Find where the given text appears and provide that cell's center as (X, Y) coordinate. 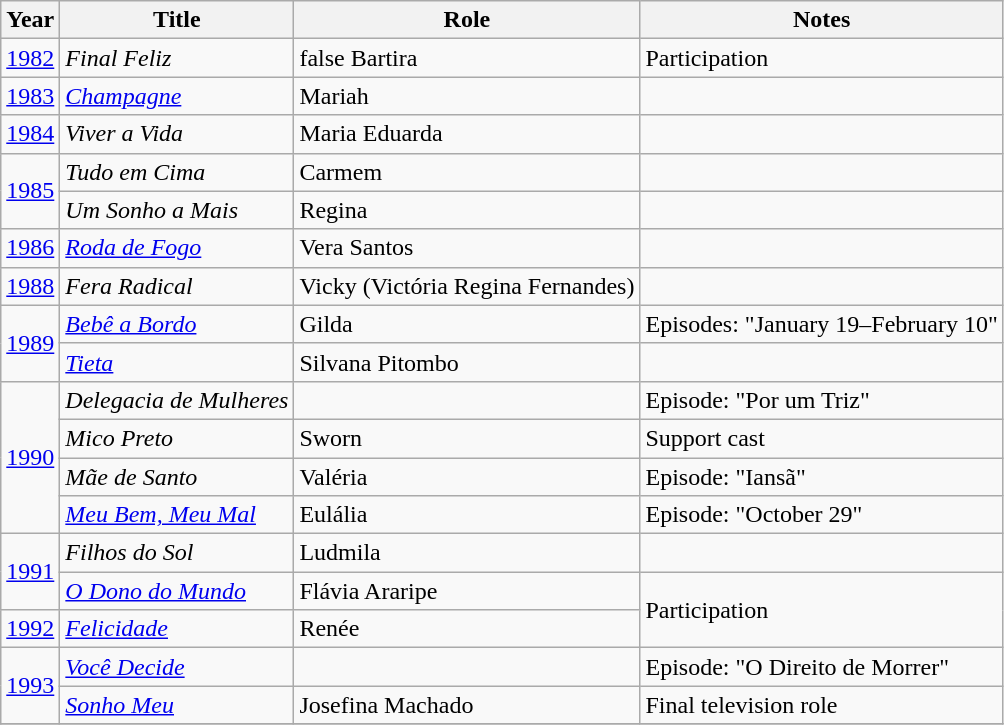
Eulália (467, 515)
O Dono do Mundo (177, 591)
Episode: "O Direito de Morrer" (822, 667)
1984 (30, 134)
1986 (30, 248)
Roda de Fogo (177, 248)
Vicky (Victória Regina Fernandes) (467, 286)
Sworn (467, 438)
Title (177, 20)
Carmem (467, 172)
Support cast (822, 438)
Mariah (467, 96)
Episode: "Iansã" (822, 477)
Fera Radical (177, 286)
Role (467, 20)
Tudo em Cima (177, 172)
Final Feliz (177, 58)
1991 (30, 572)
Meu Bem, Meu Mal (177, 515)
Delegacia de Mulheres (177, 400)
Notes (822, 20)
Maria Eduarda (467, 134)
1983 (30, 96)
1989 (30, 343)
Mico Preto (177, 438)
Regina (467, 210)
Sonho Meu (177, 705)
Gilda (467, 324)
Ludmila (467, 553)
Episode: "Por um Triz" (822, 400)
1990 (30, 457)
1988 (30, 286)
Valéria (467, 477)
Year (30, 20)
1992 (30, 629)
Filhos do Sol (177, 553)
Final television role (822, 705)
Viver a Vida (177, 134)
Felicidade (177, 629)
1985 (30, 191)
1982 (30, 58)
Vera Santos (467, 248)
Bebê a Bordo (177, 324)
Você Decide (177, 667)
Tieta (177, 362)
Renée (467, 629)
Josefina Machado (467, 705)
1993 (30, 686)
Episodes: "January 19–February 10" (822, 324)
Champagne (177, 96)
Flávia Araripe (467, 591)
Mãe de Santo (177, 477)
Episode: "October 29" (822, 515)
false Bartira (467, 58)
Um Sonho a Mais (177, 210)
Silvana Pitombo (467, 362)
